Search for the cell housing the specified text and yield its [x, y] center coordinate. 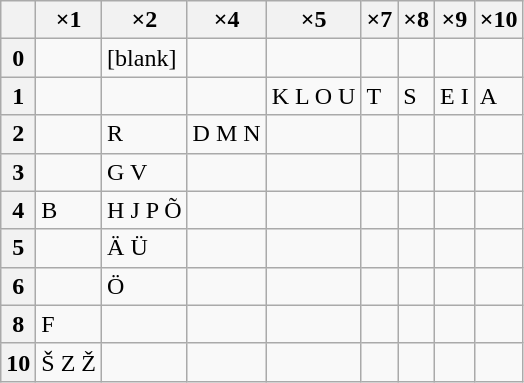
5 [18, 248]
×10 [498, 20]
Ö [145, 286]
4 [18, 210]
H J P Õ [145, 210]
×4 [226, 20]
×5 [314, 20]
F [69, 324]
1 [18, 96]
R [145, 134]
D M N [226, 134]
×8 [416, 20]
6 [18, 286]
E I [454, 96]
G V [145, 172]
Ä Ü [145, 248]
T [380, 96]
2 [18, 134]
×7 [380, 20]
8 [18, 324]
10 [18, 362]
B [69, 210]
3 [18, 172]
K L O U [314, 96]
×1 [69, 20]
×2 [145, 20]
S [416, 96]
0 [18, 58]
A [498, 96]
[blank] [145, 58]
×9 [454, 20]
Š Z Ž [69, 362]
